Search for the cell housing the specified text and yield its (x, y) center coordinate. 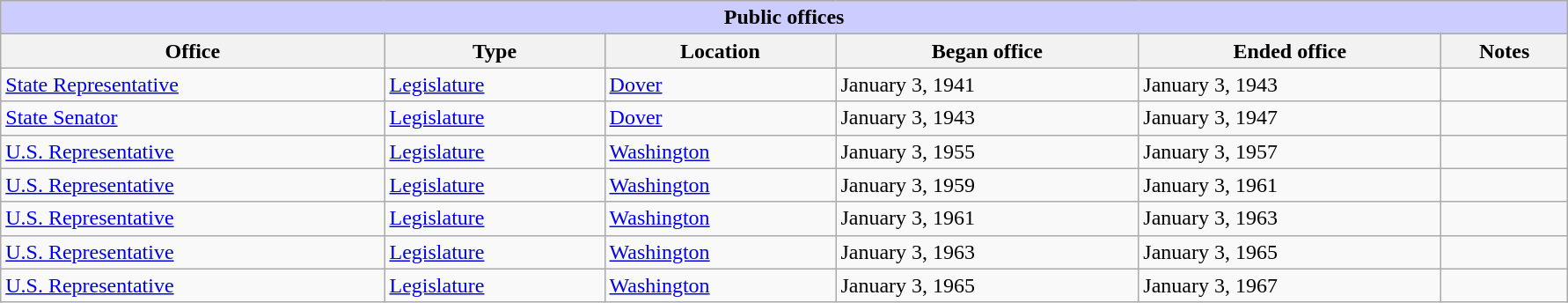
Office (193, 51)
Ended office (1290, 51)
January 3, 1955 (987, 151)
January 3, 1957 (1290, 151)
January 3, 1941 (987, 85)
Public offices (785, 18)
January 3, 1967 (1290, 285)
Location (720, 51)
State Representative (193, 85)
Notes (1505, 51)
Began office (987, 51)
January 3, 1959 (987, 185)
State Senator (193, 118)
January 3, 1947 (1290, 118)
Type (495, 51)
